Identify which cell holds the provided text, then report its [X, Y] central coordinate. 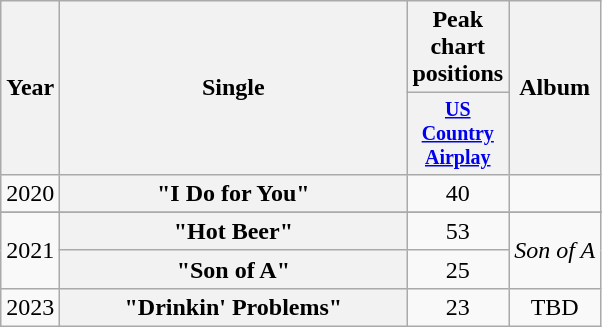
TBD [555, 307]
Album [555, 88]
25 [458, 269]
2020 [30, 193]
Peak chartpositions [458, 47]
"Son of A" [234, 269]
Single [234, 88]
40 [458, 193]
"Hot Beer" [234, 231]
"Drinkin' Problems" [234, 307]
2023 [30, 307]
Son of A [555, 250]
2021 [30, 250]
23 [458, 307]
"I Do for You" [234, 193]
53 [458, 231]
Year [30, 88]
US Country Airplay [458, 134]
